For the text-containing cell, return its midpoint in (x, y) coordinate format. 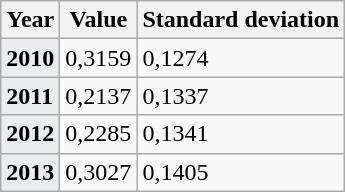
0,3159 (98, 58)
Standard deviation (241, 20)
2010 (30, 58)
Value (98, 20)
Year (30, 20)
0,1405 (241, 172)
0,3027 (98, 172)
0,1341 (241, 134)
0,1337 (241, 96)
2013 (30, 172)
0,2137 (98, 96)
2011 (30, 96)
0,1274 (241, 58)
0,2285 (98, 134)
2012 (30, 134)
